Search for the cell housing the specified text and yield its (x, y) center coordinate. 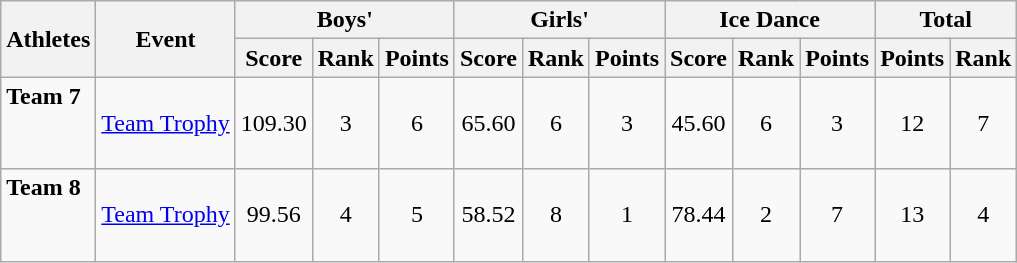
Team 7 (48, 123)
109.30 (274, 123)
65.60 (488, 123)
45.60 (699, 123)
78.44 (699, 215)
Total (946, 20)
Girls' (559, 20)
1 (626, 215)
8 (556, 215)
58.52 (488, 215)
12 (912, 123)
Ice Dance (770, 20)
5 (416, 215)
13 (912, 215)
2 (766, 215)
Athletes (48, 39)
Event (166, 39)
99.56 (274, 215)
Team 8 (48, 215)
Boys' (344, 20)
